Extract the (x, y) coordinate from the center of the cell holding the provided text.  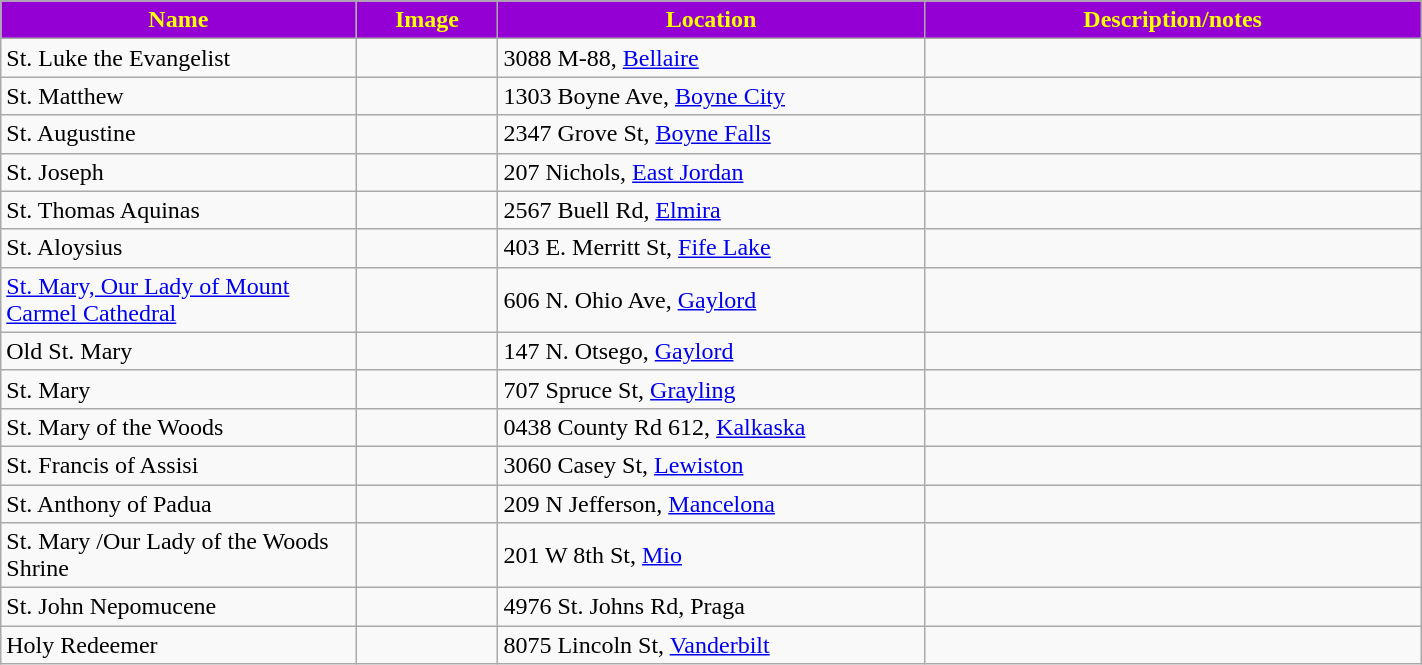
Image (427, 20)
1303 Boyne Ave, Boyne City (711, 96)
St. Augustine (178, 134)
3060 Casey St, Lewiston (711, 465)
4976 St. Johns Rd, Praga (711, 607)
2567 Buell Rd, Elmira (711, 210)
2347 Grove St, Boyne Falls (711, 134)
St. Aloysius (178, 248)
201 W 8th St, Mio (711, 556)
707 Spruce St, Grayling (711, 389)
Name (178, 20)
St. Luke the Evangelist (178, 58)
Old St. Mary (178, 351)
St. Francis of Assisi (178, 465)
3088 M-88, Bellaire (711, 58)
606 N. Ohio Ave, Gaylord (711, 300)
St. Mary of the Woods (178, 427)
Holy Redeemer (178, 645)
403 E. Merritt St, Fife Lake (711, 248)
St. Mary (178, 389)
Description/notes (1172, 20)
St. Joseph (178, 172)
209 N Jefferson, Mancelona (711, 503)
St. Anthony of Padua (178, 503)
0438 County Rd 612, Kalkaska (711, 427)
St. Mary /Our Lady of the Woods Shrine (178, 556)
147 N. Otsego, Gaylord (711, 351)
Location (711, 20)
St. Mary, Our Lady of Mount Carmel Cathedral (178, 300)
St. John Nepomucene (178, 607)
St. Matthew (178, 96)
St. Thomas Aquinas (178, 210)
207 Nichols, East Jordan (711, 172)
8075 Lincoln St, Vanderbilt (711, 645)
